Return the (x, y) coordinate for the center point of the cell that contains the specified text.  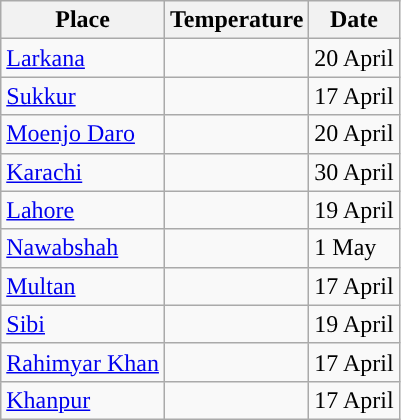
1 May (354, 248)
Multan (83, 286)
Date (354, 20)
Khanpur (83, 400)
Sukkur (83, 96)
Rahimyar Khan (83, 362)
Larkana (83, 58)
Karachi (83, 172)
Moenjo Daro (83, 134)
Sibi (83, 324)
Place (83, 20)
30 April (354, 172)
Temperature (236, 20)
Nawabshah (83, 248)
Lahore (83, 210)
